From the cell containing the given text, extract its center point as [X, Y] coordinate. 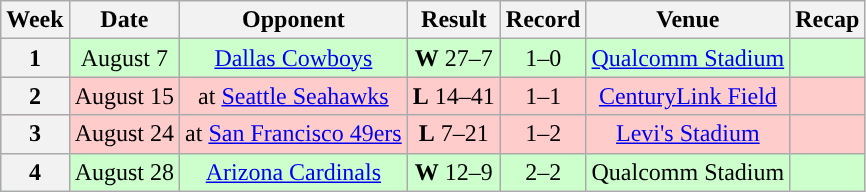
L 14–41 [454, 96]
Date [124, 20]
4 [35, 172]
2–2 [543, 172]
at San Francisco 49ers [294, 134]
August 7 [124, 58]
Week [35, 20]
August 15 [124, 96]
August 24 [124, 134]
Result [454, 20]
Dallas Cowboys [294, 58]
CenturyLink Field [688, 96]
at Seattle Seahawks [294, 96]
W 27–7 [454, 58]
Levi's Stadium [688, 134]
1–2 [543, 134]
Arizona Cardinals [294, 172]
1–0 [543, 58]
Opponent [294, 20]
2 [35, 96]
Recap [828, 20]
Venue [688, 20]
1 [35, 58]
W 12–9 [454, 172]
Record [543, 20]
August 28 [124, 172]
1–1 [543, 96]
3 [35, 134]
L 7–21 [454, 134]
